Search for the cell housing the specified text and yield its [x, y] center coordinate. 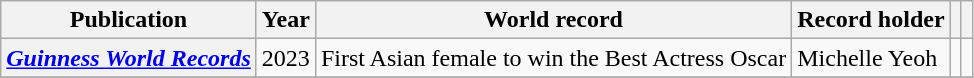
Guinness World Records [129, 58]
World record [553, 20]
Michelle Yeoh [871, 58]
Year [286, 20]
Publication [129, 20]
Record holder [871, 20]
First Asian female to win the Best Actress Oscar [553, 58]
2023 [286, 58]
